Locate the cell with the specified text and output its (X, Y) center coordinate. 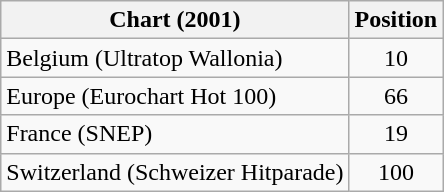
66 (396, 96)
100 (396, 172)
Position (396, 20)
France (SNEP) (175, 134)
Chart (2001) (175, 20)
19 (396, 134)
Europe (Eurochart Hot 100) (175, 96)
10 (396, 58)
Belgium (Ultratop Wallonia) (175, 58)
Switzerland (Schweizer Hitparade) (175, 172)
